Capture the cell that displays the provided text and extract its (X, Y) central coordinate. 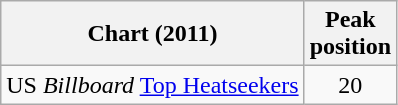
US Billboard Top Heatseekers (152, 85)
Chart (2011) (152, 34)
Peakposition (350, 34)
20 (350, 85)
